For the text-containing cell, return its midpoint in [x, y] coordinate format. 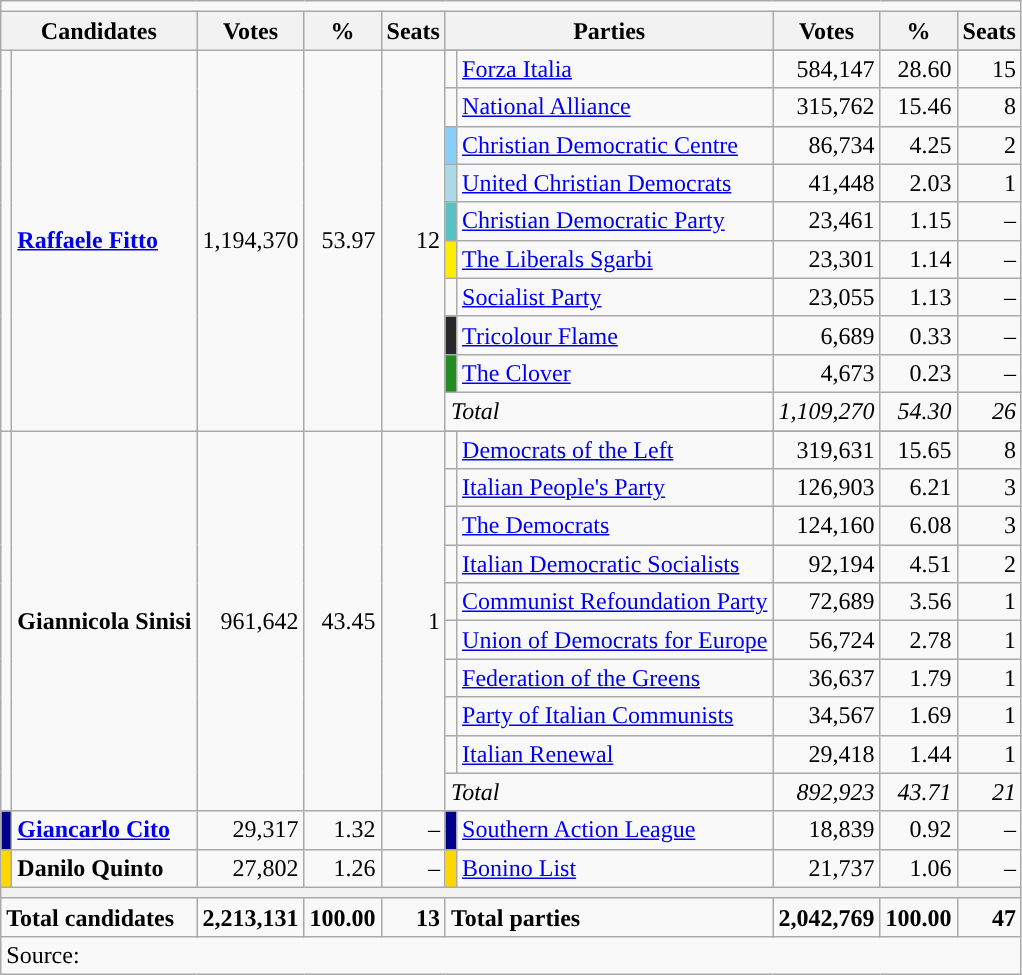
2,213,131 [250, 917]
124,160 [826, 526]
23,461 [826, 221]
The Liberals Sgarbi [615, 259]
23,055 [826, 297]
0.92 [918, 830]
34,567 [826, 716]
26 [989, 411]
892,923 [826, 792]
43.71 [918, 792]
36,637 [826, 678]
15.65 [918, 449]
2,042,769 [826, 917]
4.51 [918, 564]
56,724 [826, 640]
Bonino List [615, 868]
Christian Democratic Centre [615, 145]
18,839 [826, 830]
Giancarlo Cito [104, 830]
1.79 [918, 678]
319,631 [826, 449]
Forza Italia [615, 69]
15.46 [918, 107]
Italian Renewal [615, 754]
584,147 [826, 69]
Democrats of the Left [615, 449]
53.97 [342, 240]
27,802 [250, 868]
47 [989, 917]
1.14 [918, 259]
41,448 [826, 183]
United Christian Democrats [615, 183]
21,737 [826, 868]
1.15 [918, 221]
126,903 [826, 488]
3.56 [918, 602]
315,762 [826, 107]
4.25 [918, 145]
29,418 [826, 754]
Southern Action League [615, 830]
Christian Democratic Party [615, 221]
1.44 [918, 754]
Italian People's Party [615, 488]
1.26 [342, 868]
Total parties [608, 917]
23,301 [826, 259]
1.32 [342, 830]
0.33 [918, 335]
Source: [512, 955]
6,689 [826, 335]
4,673 [826, 373]
Socialist Party [615, 297]
National Alliance [615, 107]
Giannicola Sinisi [104, 620]
1,109,270 [826, 411]
Candidates [99, 31]
92,194 [826, 564]
6.21 [918, 488]
1.06 [918, 868]
1,194,370 [250, 240]
Italian Democratic Socialists [615, 564]
Raffaele Fitto [104, 240]
The Democrats [615, 526]
Union of Democrats for Europe [615, 640]
28.60 [918, 69]
13 [413, 917]
Communist Refoundation Party [615, 602]
86,734 [826, 145]
54.30 [918, 411]
Party of Italian Communists [615, 716]
961,642 [250, 620]
43.45 [342, 620]
Total candidates [99, 917]
0.23 [918, 373]
2.03 [918, 183]
Parties [608, 31]
21 [989, 792]
1.13 [918, 297]
6.08 [918, 526]
12 [413, 240]
2.78 [918, 640]
1.69 [918, 716]
72,689 [826, 602]
The Clover [615, 373]
Federation of the Greens [615, 678]
29,317 [250, 830]
Tricolour Flame [615, 335]
15 [989, 69]
Danilo Quinto [104, 868]
